Search for the cell housing the specified text and yield its [x, y] center coordinate. 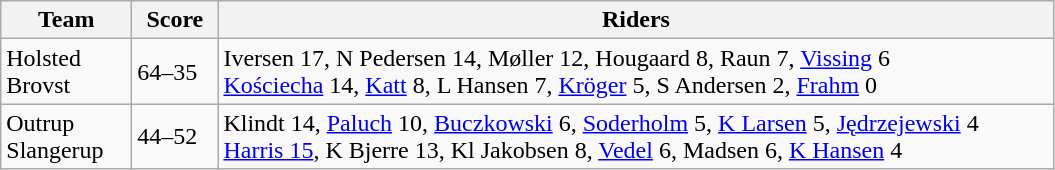
Klindt 14, Paluch 10, Buczkowski 6, Soderholm 5, K Larsen 5, Jędrzejewski 4 Harris 15, K Bjerre 13, Kl Jakobsen 8, Vedel 6, Madsen 6, K Hansen 4 [636, 136]
Holsted Brovst [66, 72]
Outrup Slangerup [66, 136]
64–35 [175, 72]
44–52 [175, 136]
Team [66, 20]
Riders [636, 20]
Iversen 17, N Pedersen 14, Møller 12, Hougaard 8, Raun 7, Vissing 6 Kościecha 14, Katt 8, L Hansen 7, Kröger 5, S Andersen 2, Frahm 0 [636, 72]
Score [175, 20]
